Capture the cell that displays the provided text and extract its [x, y] central coordinate. 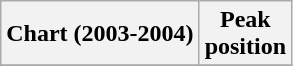
Chart (2003-2004) [100, 34]
Peakposition [245, 34]
